Find where the given text appears and provide that cell's center as [x, y] coordinate. 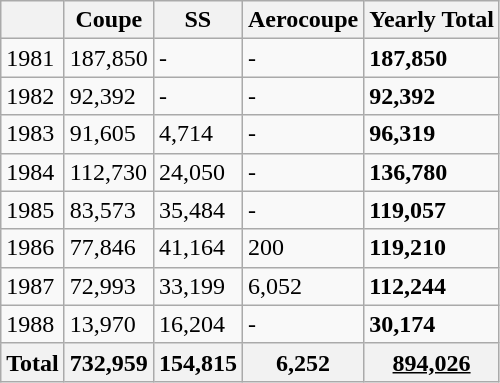
72,993 [108, 286]
83,573 [108, 210]
1981 [33, 58]
16,204 [198, 324]
1986 [33, 248]
1987 [33, 286]
35,484 [198, 210]
6,052 [302, 286]
112,244 [432, 286]
154,815 [198, 362]
1982 [33, 96]
112,730 [108, 172]
Coupe [108, 20]
6,252 [302, 362]
119,057 [432, 210]
Aerocoupe [302, 20]
77,846 [108, 248]
894,026 [432, 362]
1988 [33, 324]
136,780 [432, 172]
1985 [33, 210]
Yearly Total [432, 20]
1984 [33, 172]
200 [302, 248]
4,714 [198, 134]
91,605 [108, 134]
119,210 [432, 248]
SS [198, 20]
96,319 [432, 134]
24,050 [198, 172]
732,959 [108, 362]
30,174 [432, 324]
13,970 [108, 324]
Total [33, 362]
41,164 [198, 248]
33,199 [198, 286]
1983 [33, 134]
